Return the [x, y] coordinate for the center point of the cell that contains the specified text.  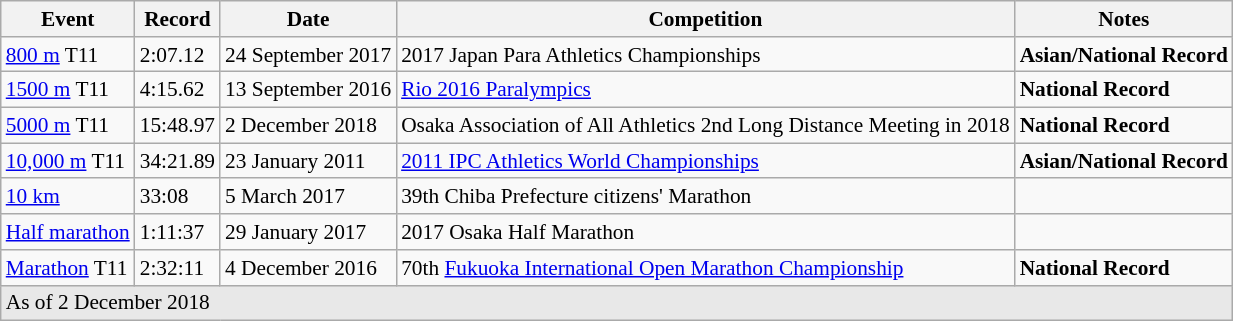
4:15.62 [178, 90]
Notes [1124, 19]
Marathon T11 [68, 268]
2017 Japan Para Athletics Championships [705, 55]
Record [178, 19]
10 km [68, 197]
As of 2 December 2018 [617, 303]
24 September 2017 [308, 55]
2:32:11 [178, 268]
Competition [705, 19]
4 December 2016 [308, 268]
1:11:37 [178, 232]
34:21.89 [178, 161]
2017 Osaka Half Marathon [705, 232]
5 March 2017 [308, 197]
13 September 2016 [308, 90]
10,000 m T11 [68, 161]
29 January 2017 [308, 232]
Osaka Association of All Athletics 2nd Long Distance Meeting in 2018 [705, 126]
33:08 [178, 197]
2011 IPC Athletics World Championships [705, 161]
5000 m T11 [68, 126]
1500 m T11 [68, 90]
Rio 2016 Paralympics [705, 90]
Date [308, 19]
23 January 2011 [308, 161]
800 m T11 [68, 55]
2 December 2018 [308, 126]
Half marathon [68, 232]
15:48.97 [178, 126]
2:07.12 [178, 55]
39th Chiba Prefecture citizens' Marathon [705, 197]
70th Fukuoka International Open Marathon Championship [705, 268]
Event [68, 19]
